Pinpoint the cell where the given text exists, returning its [X, Y] midpoint coordinate. 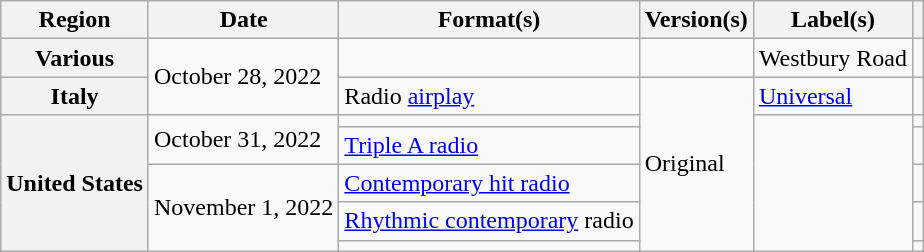
Date [243, 20]
October 31, 2022 [243, 140]
Universal [832, 96]
Westbury Road [832, 58]
Italy [75, 96]
Various [75, 58]
Radio airplay [489, 96]
Contemporary hit radio [489, 183]
Label(s) [832, 20]
United States [75, 183]
Region [75, 20]
Original [696, 164]
Triple A radio [489, 145]
Format(s) [489, 20]
October 28, 2022 [243, 77]
Rhythmic contemporary radio [489, 221]
Version(s) [696, 20]
November 1, 2022 [243, 208]
